For the text-containing cell, return its midpoint in (x, y) coordinate format. 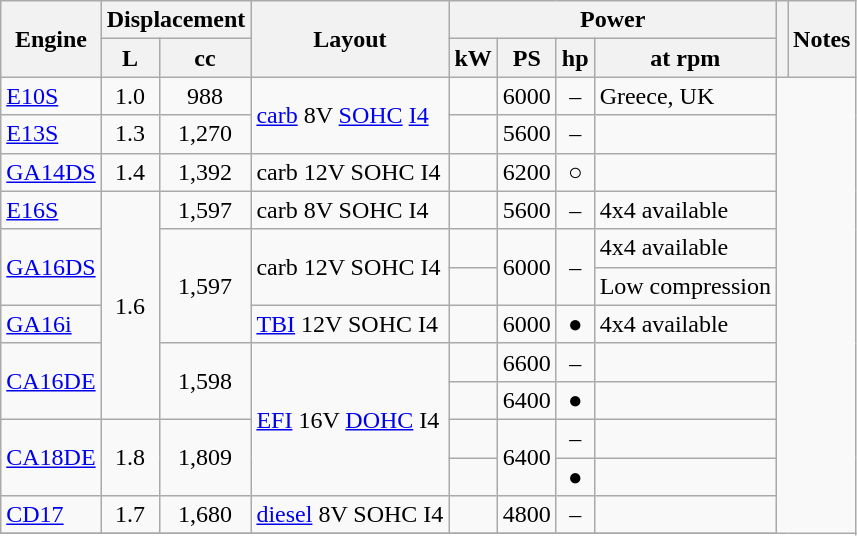
4800 (526, 515)
GA16i (51, 324)
988 (205, 96)
Notes (822, 39)
E10S (51, 96)
kW (473, 58)
1,809 (205, 457)
6600 (526, 362)
Power (613, 20)
hp (575, 58)
1,270 (205, 134)
Layout (350, 39)
L (130, 58)
1,598 (205, 381)
Displacement (176, 20)
CA18DE (51, 457)
1.6 (130, 305)
1.4 (130, 172)
PS (526, 58)
TBI 12V SOHC I4 (350, 324)
at rpm (685, 58)
E13S (51, 134)
○ (575, 172)
Engine (51, 39)
6200 (526, 172)
E16S (51, 210)
CA16DE (51, 381)
diesel 8V SOHC I4 (350, 515)
EFI 16V DOHC I4 (350, 419)
1.3 (130, 134)
1.0 (130, 96)
cc (205, 58)
Low compression (685, 286)
1,392 (205, 172)
Greece, UK (685, 96)
GA14DS (51, 172)
CD17 (51, 515)
1,680 (205, 515)
1.7 (130, 515)
GA16DS (51, 267)
1.8 (130, 457)
